Locate the cell with the specified text and output its [X, Y] center coordinate. 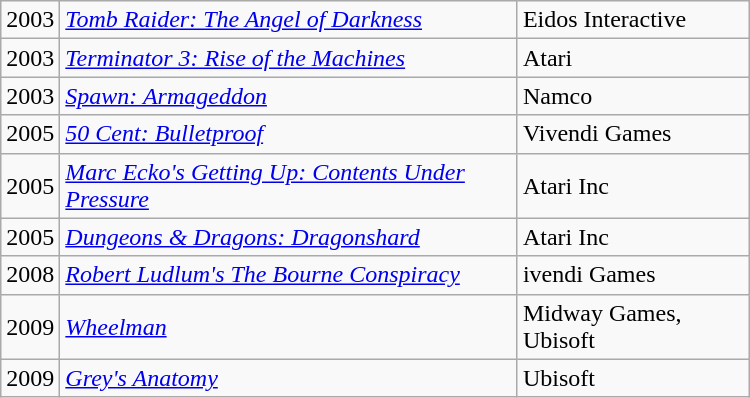
50 Cent: Bulletproof [289, 134]
Ubisoft [633, 378]
Terminator 3: Rise of the Machines [289, 58]
ivendi Games [633, 275]
2008 [30, 275]
Marc Ecko's Getting Up: Contents Under Pressure [289, 186]
Atari [633, 58]
Namco [633, 96]
Eidos Interactive [633, 20]
Grey's Anatomy [289, 378]
Tomb Raider: The Angel of Darkness [289, 20]
Midway Games, Ubisoft [633, 326]
Dungeons & Dragons: Dragonshard [289, 237]
Robert Ludlum's The Bourne Conspiracy [289, 275]
Spawn: Armageddon [289, 96]
Vivendi Games [633, 134]
Wheelman [289, 326]
